Search for the cell housing the specified text and yield its [x, y] center coordinate. 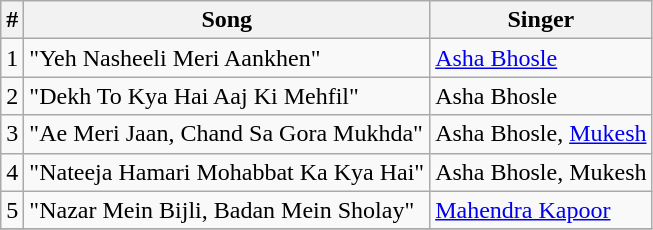
1 [12, 58]
"Nazar Mein Bijli, Badan Mein Sholay" [227, 210]
Singer [541, 20]
3 [12, 134]
"Nateeja Hamari Mohabbat Ka Kya Hai" [227, 172]
"Yeh Nasheeli Meri Aankhen" [227, 58]
Mahendra Kapoor [541, 210]
"Dekh To Kya Hai Aaj Ki Mehfil" [227, 96]
Song [227, 20]
2 [12, 96]
5 [12, 210]
# [12, 20]
"Ae Meri Jaan, Chand Sa Gora Mukhda" [227, 134]
4 [12, 172]
